Determine the (X, Y) coordinate at the center of the cell enclosing the given text.  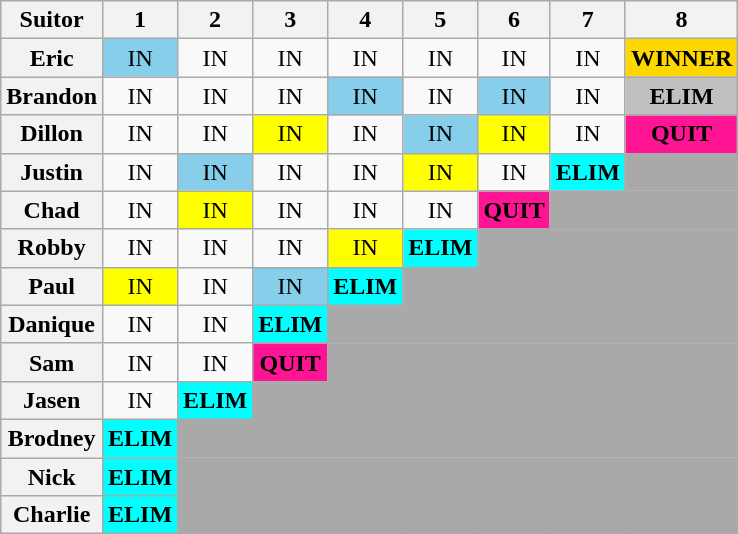
Paul (52, 286)
Jasen (52, 400)
Justin (52, 172)
Brodney (52, 438)
7 (588, 20)
5 (440, 20)
Robby (52, 248)
Nick (52, 477)
Suitor (52, 20)
Charlie (52, 515)
3 (290, 20)
Eric (52, 58)
1 (140, 20)
Brandon (52, 96)
WINNER (681, 58)
Chad (52, 210)
Sam (52, 362)
8 (681, 20)
4 (366, 20)
2 (216, 20)
6 (514, 20)
Danique (52, 324)
Dillon (52, 134)
